Identify which cell holds the provided text, then report its [X, Y] central coordinate. 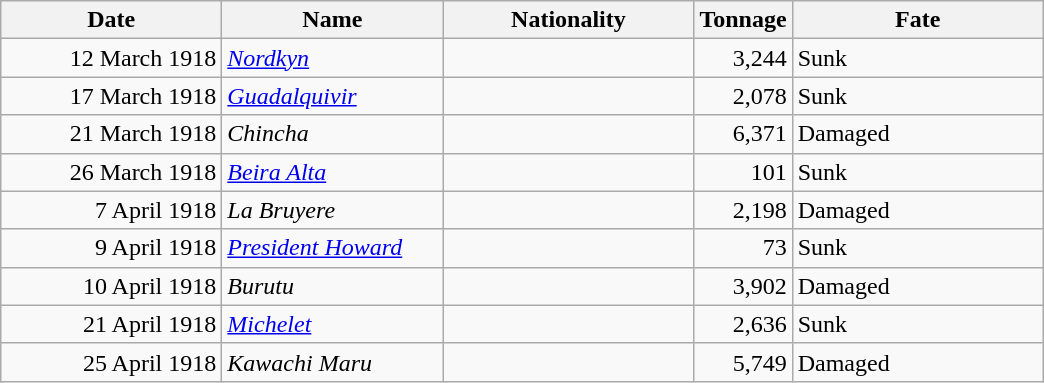
La Bruyere [332, 210]
12 March 1918 [112, 58]
President Howard [332, 248]
9 April 1918 [112, 248]
17 March 1918 [112, 96]
21 April 1918 [112, 324]
25 April 1918 [112, 362]
7 April 1918 [112, 210]
Nordkyn [332, 58]
Guadalquivir [332, 96]
26 March 1918 [112, 172]
2,198 [743, 210]
2,078 [743, 96]
Date [112, 20]
Burutu [332, 286]
Beira Alta [332, 172]
Chincha [332, 134]
Name [332, 20]
73 [743, 248]
Michelet [332, 324]
21 March 1918 [112, 134]
Kawachi Maru [332, 362]
101 [743, 172]
6,371 [743, 134]
Fate [918, 20]
2,636 [743, 324]
10 April 1918 [112, 286]
Tonnage [743, 20]
5,749 [743, 362]
Nationality [568, 20]
3,902 [743, 286]
3,244 [743, 58]
